Return the [x, y] coordinate for the center point of the cell that contains the specified text.  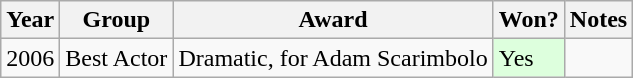
Won? [528, 20]
Best Actor [116, 58]
Dramatic, for Adam Scarimbolo [333, 58]
2006 [30, 58]
Notes [598, 20]
Award [333, 20]
Yes [528, 58]
Group [116, 20]
Year [30, 20]
